Provide the [x, y] coordinate of the cell's center where the given text is located.  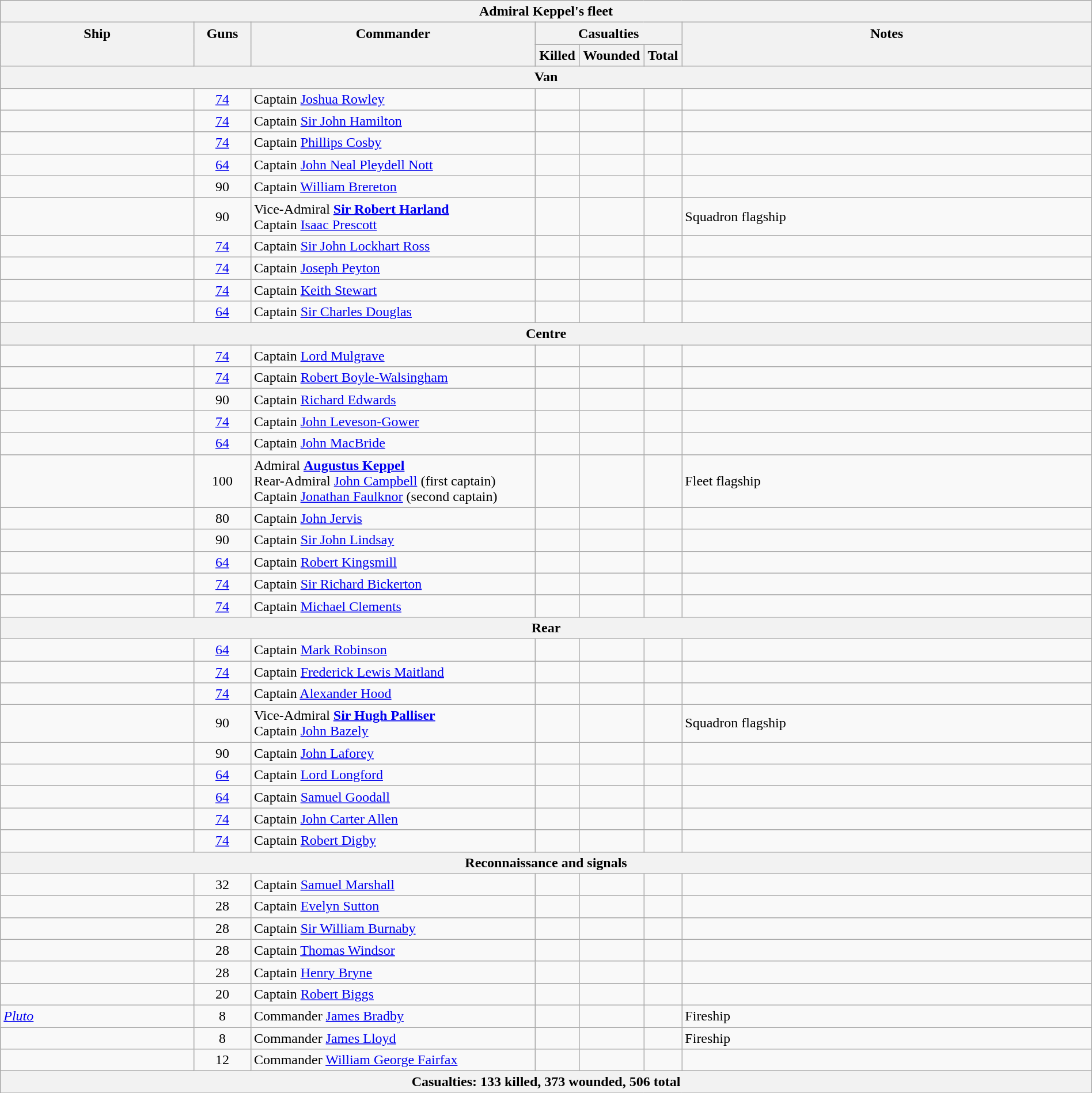
Captain Joshua Rowley [393, 99]
Captain Samuel Goodall [393, 797]
Casualties: 133 killed, 373 wounded, 506 total [546, 1082]
Captain Sir Richard Bickerton [393, 584]
Captain Michael Clements [393, 606]
Casualties [608, 33]
Captain Sir William Burnaby [393, 928]
Captain Frederick Lewis Maitland [393, 672]
Captain Sir Charles Douglas [393, 312]
Captain Sir John Lindsay [393, 540]
Captain Mark Robinson [393, 650]
12 [222, 1060]
Captain Sir John Lockhart Ross [393, 246]
20 [222, 994]
Captain Robert Boyle-Walsingham [393, 378]
Notes [887, 44]
Captain John Carter Allen [393, 819]
Killed [557, 55]
Captain Samuel Marshall [393, 885]
Fleet flagship [887, 481]
Captain John Jervis [393, 518]
Van [546, 77]
Captain William Brereton [393, 187]
Captain John Laforey [393, 753]
32 [222, 885]
Captain Keith Stewart [393, 290]
Reconnaissance and signals [546, 863]
Admiral Keppel's fleet [546, 12]
Vice-Admiral Sir Hugh PalliserCaptain John Bazely [393, 723]
Captain Sir John Hamilton [393, 121]
Captain John Neal Pleydell Nott [393, 165]
Captain Henry Bryne [393, 972]
100 [222, 481]
80 [222, 518]
Captain Phillips Cosby [393, 143]
Commander James Bradby [393, 1016]
Captain John MacBride [393, 443]
Captain Joseph Peyton [393, 268]
Captain Evelyn Sutton [393, 906]
Commander James Lloyd [393, 1038]
Rear [546, 628]
Commander [393, 44]
Captain Lord Longford [393, 775]
Captain Robert Biggs [393, 994]
Vice-Admiral Sir Robert HarlandCaptain Isaac Prescott [393, 217]
Captain Alexander Hood [393, 694]
Captain John Leveson-Gower [393, 422]
Ship [97, 44]
Captain Richard Edwards [393, 400]
Captain Robert Kingsmill [393, 562]
Guns [222, 44]
Centre [546, 334]
Pluto [97, 1016]
Admiral Augustus KeppelRear-Admiral John Campbell (first captain)Captain Jonathan Faulknor (second captain) [393, 481]
Captain Lord Mulgrave [393, 356]
Total [663, 55]
Wounded [612, 55]
Commander William George Fairfax [393, 1060]
Captain Thomas Windsor [393, 950]
Captain Robert Digby [393, 841]
